Provide the [x, y] coordinate of the cell's center where the given text is located.  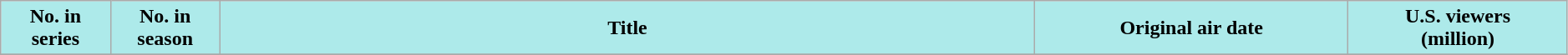
U.S. viewers(million) [1459, 28]
No. inseries [55, 28]
Original air date [1191, 28]
Title [627, 28]
No. inseason [165, 28]
